Extract the [x, y] coordinate from the center of the cell holding the provided text.  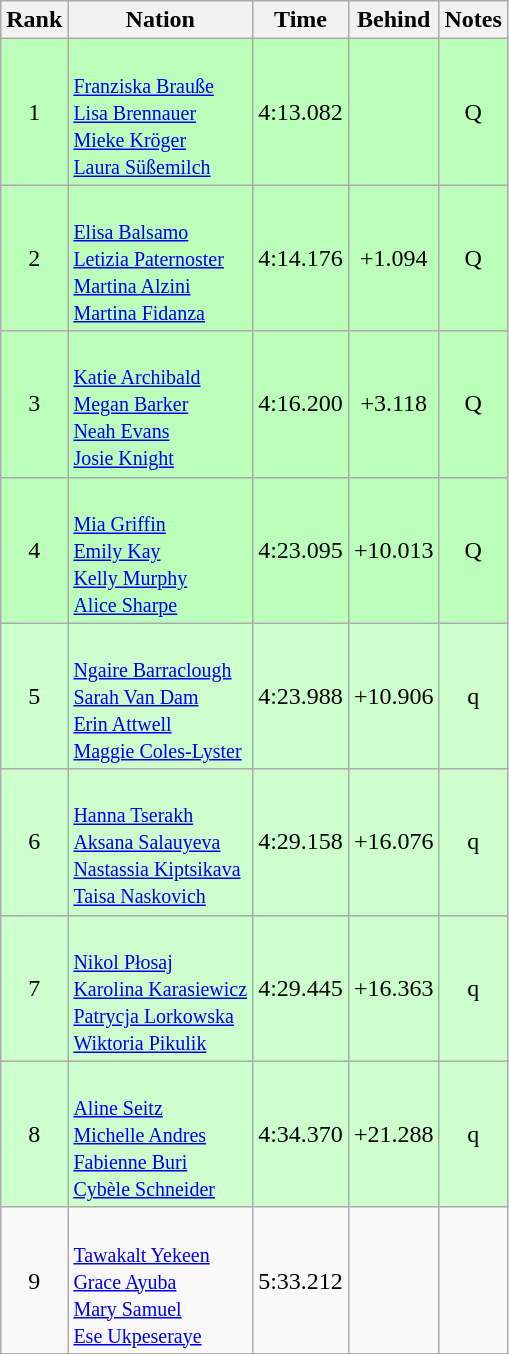
2 [34, 258]
+10.013 [394, 550]
Time [301, 20]
8 [34, 1134]
4:29.158 [301, 842]
4:23.988 [301, 696]
4 [34, 550]
Notes [473, 20]
Nikol PłosajKarolina KarasiewiczPatrycja LorkowskaWiktoria Pikulik [160, 988]
+16.363 [394, 988]
1 [34, 112]
6 [34, 842]
Hanna TserakhAksana SalauyevaNastassia KiptsikavaTaisa Naskovich [160, 842]
+16.076 [394, 842]
4:14.176 [301, 258]
5:33.212 [301, 1280]
4:23.095 [301, 550]
Nation [160, 20]
4:29.445 [301, 988]
Franziska BraußeLisa BrennauerMieke KrögerLaura Süßemilch [160, 112]
Mia GriffinEmily KayKelly MurphyAlice Sharpe [160, 550]
7 [34, 988]
Elisa BalsamoLetizia PaternosterMartina AlziniMartina Fidanza [160, 258]
9 [34, 1280]
5 [34, 696]
Katie ArchibaldMegan BarkerNeah EvansJosie Knight [160, 404]
Tawakalt YekeenGrace AyubaMary SamuelEse Ukpeseraye [160, 1280]
4:34.370 [301, 1134]
Aline SeitzMichelle AndresFabienne BuriCybèle Schneider [160, 1134]
Behind [394, 20]
+10.906 [394, 696]
+3.118 [394, 404]
Rank [34, 20]
4:13.082 [301, 112]
Ngaire BarracloughSarah Van DamErin AttwellMaggie Coles-Lyster [160, 696]
+1.094 [394, 258]
3 [34, 404]
4:16.200 [301, 404]
+21.288 [394, 1134]
